Detect which cell encompasses the target text, then output its (X, Y) center coordinate. 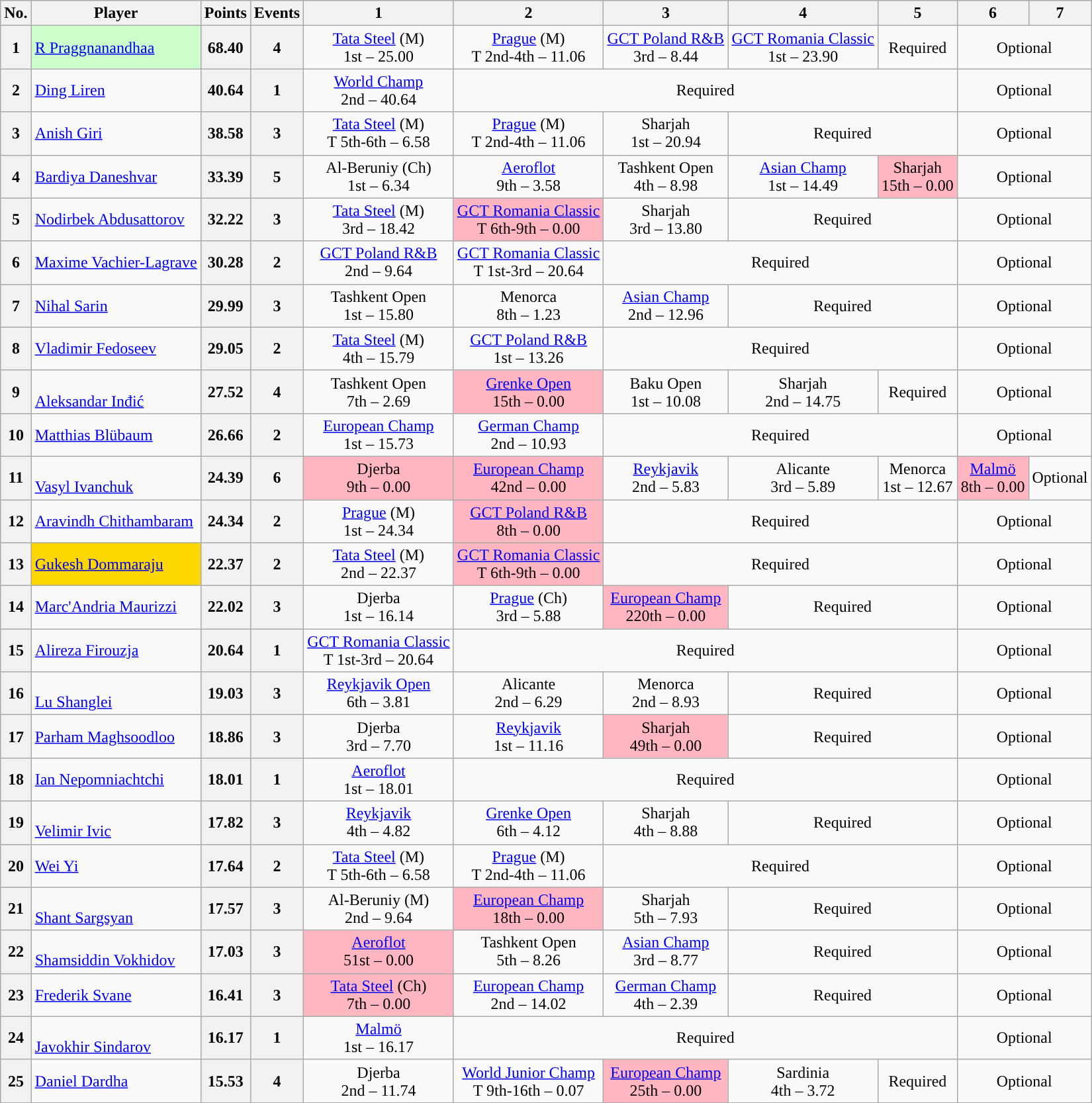
Alireza Firouzja (116, 650)
Asian Champ2nd – 12.96 (666, 306)
Vasyl Ivanchuk (116, 478)
30.28 (225, 262)
GCT Poland R&B 8th – 0.00 (528, 520)
Sharjah 4th – 8.88 (666, 822)
Tata Steel (M)1st – 25.00 (379, 48)
Shant Sargsyan (116, 908)
German Champ4th – 2.39 (666, 994)
16.41 (225, 994)
Alicante3rd – 5.89 (803, 478)
Aeroflot9th – 3.58 (528, 176)
Wei Yi (116, 866)
14 (16, 608)
Parham Maghsoodloo (116, 736)
24.34 (225, 520)
10 (16, 434)
European Champ 25th – 0.00 (666, 1080)
20.64 (225, 650)
Points (225, 13)
Sharjah 49th – 0.00 (666, 736)
GCT Poland R&B 2nd – 9.64 (379, 262)
40.64 (225, 90)
Tata Steel (Ch)7th – 0.00 (379, 994)
European Champ 220th – 0.00 (666, 608)
European Champ 1st – 15.73 (379, 434)
Aravindh Chithambaram (116, 520)
Tata Steel (M)3rd – 18.42 (379, 220)
Nihal Sarin (116, 306)
Tata Steel (M)2nd – 22.37 (379, 564)
Nodirbek Abdusattorov (116, 220)
Asian Champ3rd – 8.77 (666, 952)
17.57 (225, 908)
17.03 (225, 952)
Sharjah 1st – 20.94 (666, 134)
27.52 (225, 392)
Al-Beruniy (Ch)1st – 6.34 (379, 176)
26.66 (225, 434)
Menorca8th – 1.23 (528, 306)
9 (16, 392)
11 (16, 478)
Anish Giri (116, 134)
Menorca2nd – 8.93 (666, 694)
29.05 (225, 348)
16 (16, 694)
Daniel Dardha (116, 1080)
Sardinia 4th – 3.72 (803, 1080)
17 (16, 736)
Prague (M)1st – 24.34 (379, 520)
German Champ2nd – 10.93 (528, 434)
Tashkent Open 7th – 2.69 (379, 392)
R Praggnanandhaa (116, 48)
Baku Open 1st – 10.08 (666, 392)
18.01 (225, 780)
World Junior ChampT 9th-16th – 0.07 (528, 1080)
18 (16, 780)
Player (116, 13)
Grenke Open6th – 4.12 (528, 822)
Tashkent Open 1st – 15.80 (379, 306)
Aeroflot1st – 18.01 (379, 780)
Vladimir Fedoseev (116, 348)
Gukesh Dommaraju (116, 564)
32.22 (225, 220)
No. (16, 13)
38.58 (225, 134)
25 (16, 1080)
22.37 (225, 564)
Djerba2nd – 11.74 (379, 1080)
European Champ 42nd – 0.00 (528, 478)
Sharjah 3rd – 13.80 (666, 220)
Velimir Ivic (116, 822)
GCT Poland R&B 3rd – 8.44 (666, 48)
19 (16, 822)
Sharjah5th – 7.93 (666, 908)
GCT Romania Classic 1st – 23.90 (803, 48)
15.53 (225, 1080)
24.39 (225, 478)
21 (16, 908)
17.82 (225, 822)
Ding Liren (116, 90)
Menorca1st – 12.67 (918, 478)
17.64 (225, 866)
Reykjavik 4th – 4.82 (379, 822)
Aleksandar Inđić (116, 392)
Sharjah 15th – 0.00 (918, 176)
Shamsiddin Vokhidov (116, 952)
Tashkent Open4th – 8.98 (666, 176)
Bardiya Daneshvar (116, 176)
Marc'Andria Maurizzi (116, 608)
Grenke Open15th – 0.00 (528, 392)
Javokhir Sindarov (116, 1038)
World Champ2nd – 40.64 (379, 90)
15 (16, 650)
GCT Poland R&B 1st – 13.26 (528, 348)
Tata Steel (M)4th – 15.79 (379, 348)
Reykjavik2nd – 5.83 (666, 478)
Tashkent Open5th – 8.26 (528, 952)
12 (16, 520)
24 (16, 1038)
Matthias Blübaum (116, 434)
Malmö1st – 16.17 (379, 1038)
23 (16, 994)
Prague (Ch)3rd – 5.88 (528, 608)
Frederik Svane (116, 994)
European Champ 18th – 0.00 (528, 908)
European Champ 2nd – 14.02 (528, 994)
Alicante2nd – 6.29 (528, 694)
Al-Beruniy (M)2nd – 9.64 (379, 908)
Djerba 9th – 0.00 (379, 478)
20 (16, 866)
68.40 (225, 48)
33.39 (225, 176)
13 (16, 564)
Maxime Vachier-Lagrave (116, 262)
Reykjavik Open6th – 3.81 (379, 694)
Reykjavik 1st – 11.16 (528, 736)
Ian Nepomniachtchi (116, 780)
22.02 (225, 608)
Events (277, 13)
Sharjah 2nd – 14.75 (803, 392)
Malmö 8th – 0.00 (993, 478)
18.86 (225, 736)
Aeroflot51st – 0.00 (379, 952)
19.03 (225, 694)
Asian Champ1st – 14.49 (803, 176)
Djerba3rd – 7.70 (379, 736)
Djerba1st – 16.14 (379, 608)
Lu Shanglei (116, 694)
8 (16, 348)
29.99 (225, 306)
22 (16, 952)
16.17 (225, 1038)
